Determine the [x, y] coordinate at the center of the cell enclosing the given text.  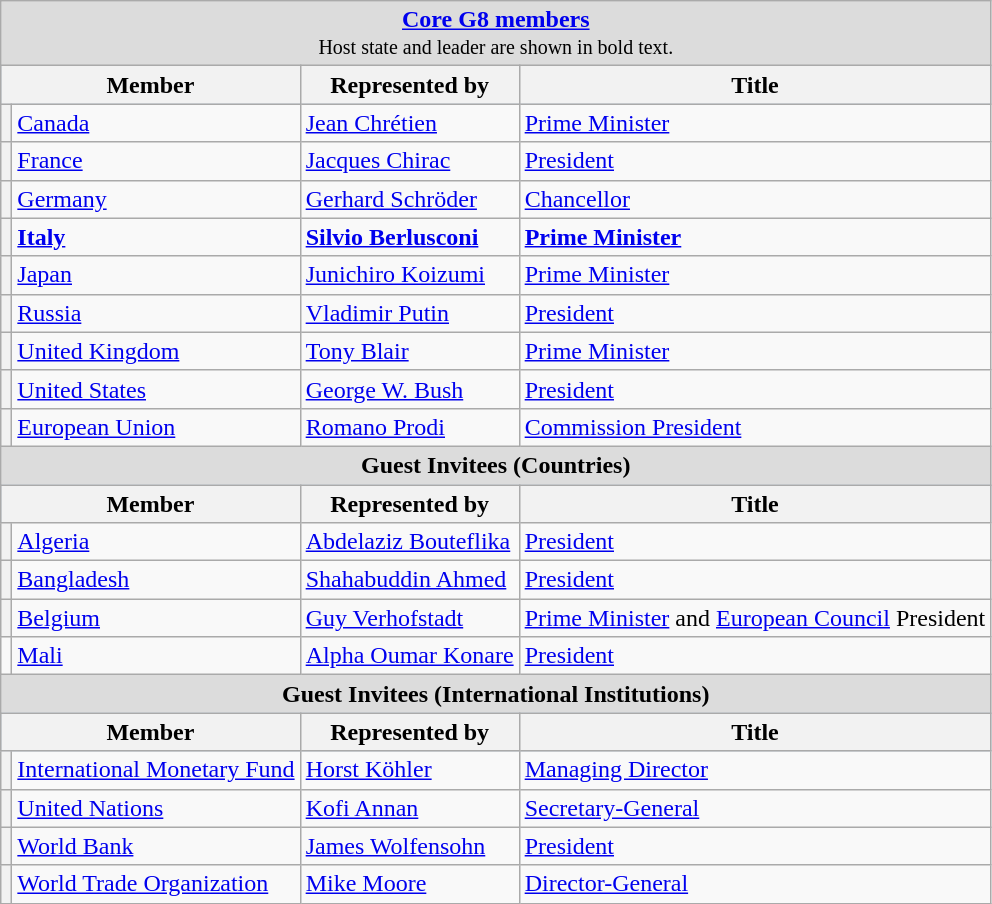
Junichiro Koizumi [410, 275]
Commission President [755, 427]
Gerhard Schröder [410, 199]
Core G8 membersHost state and leader are shown in bold text. [496, 34]
Bangladesh [156, 580]
Mali [156, 656]
Secretary-General [755, 808]
International Monetary Fund [156, 770]
Germany [156, 199]
Guest Invitees (Countries) [496, 465]
Vladimir Putin [410, 313]
Kofi Annan [410, 808]
George W. Bush [410, 389]
Guy Verhofstadt [410, 618]
Jean Chrétien [410, 123]
Italy [156, 237]
World Bank [156, 846]
Belgium [156, 618]
Abdelaziz Bouteflika [410, 542]
United Kingdom [156, 351]
Algeria [156, 542]
Alpha Oumar Konare [410, 656]
Shahabuddin Ahmed [410, 580]
World Trade Organization [156, 884]
France [156, 161]
James Wolfensohn [410, 846]
Managing Director [755, 770]
Canada [156, 123]
Japan [156, 275]
Horst Köhler [410, 770]
Silvio Berlusconi [410, 237]
Jacques Chirac [410, 161]
Guest Invitees (International Institutions) [496, 694]
United Nations [156, 808]
Director-General [755, 884]
United States [156, 389]
Chancellor [755, 199]
European Union [156, 427]
Prime Minister and European Council President [755, 618]
Mike Moore [410, 884]
Tony Blair [410, 351]
Romano Prodi [410, 427]
Russia [156, 313]
